From the cell containing the given text, extract its center point as [X, Y] coordinate. 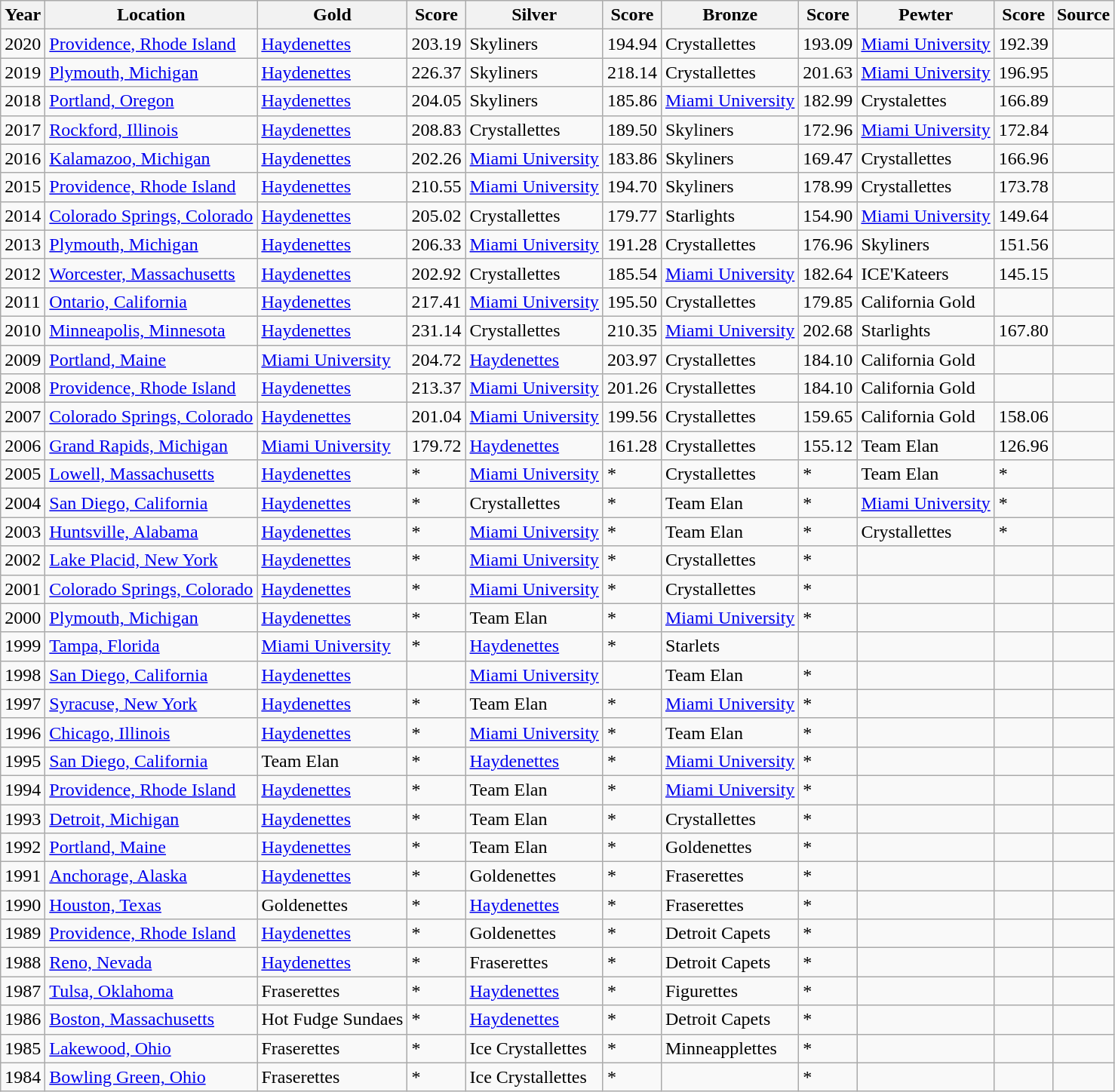
149.64 [1023, 216]
204.72 [436, 360]
2011 [23, 302]
Crystalettes [926, 101]
151.56 [1023, 244]
Tampa, Florida [151, 646]
182.64 [828, 273]
1990 [23, 905]
Bronze [730, 15]
Boston, Massachusetts [151, 1020]
185.86 [632, 101]
199.56 [632, 417]
Lowell, Massachusetts [151, 474]
2020 [23, 44]
Huntsville, Alabama [151, 532]
Tulsa, Oklahoma [151, 991]
Worcester, Massachusetts [151, 273]
231.14 [436, 330]
2016 [23, 158]
2002 [23, 560]
167.80 [1023, 330]
202.26 [436, 158]
178.99 [828, 187]
203.97 [632, 360]
Portland, Oregon [151, 101]
Ontario, California [151, 302]
Lake Placid, New York [151, 560]
201.26 [632, 388]
2005 [23, 474]
2010 [23, 330]
173.78 [1023, 187]
2006 [23, 446]
191.28 [632, 244]
2008 [23, 388]
201.63 [828, 72]
2001 [23, 589]
2017 [23, 130]
196.95 [1023, 72]
179.77 [632, 216]
2019 [23, 72]
Pewter [926, 15]
218.14 [632, 72]
202.68 [828, 330]
1985 [23, 1048]
Minneapolis, Minnesota [151, 330]
217.41 [436, 302]
210.35 [632, 330]
206.33 [436, 244]
Year [23, 15]
2012 [23, 273]
2003 [23, 532]
1994 [23, 790]
179.85 [828, 302]
213.37 [436, 388]
Gold [332, 15]
1984 [23, 1077]
205.02 [436, 216]
179.72 [436, 446]
Grand Rapids, Michigan [151, 446]
Detroit, Michigan [151, 818]
154.90 [828, 216]
Minneapplettes [730, 1048]
1992 [23, 848]
145.15 [1023, 273]
183.86 [632, 158]
1986 [23, 1020]
Syracuse, New York [151, 704]
ICE'Kateers [926, 273]
Hot Fudge Sundaes [332, 1020]
2000 [23, 618]
176.96 [828, 244]
Kalamazoo, Michigan [151, 158]
194.94 [632, 44]
2013 [23, 244]
194.70 [632, 187]
Anchorage, Alaska [151, 876]
169.47 [828, 158]
161.28 [632, 446]
172.84 [1023, 130]
193.09 [828, 44]
201.04 [436, 417]
1998 [23, 675]
2014 [23, 216]
Reno, Nevada [151, 962]
Starlets [730, 646]
Location [151, 15]
189.50 [632, 130]
2018 [23, 101]
2004 [23, 503]
204.05 [436, 101]
Chicago, Illinois [151, 732]
2007 [23, 417]
166.96 [1023, 158]
Bowling Green, Ohio [151, 1077]
208.83 [436, 130]
1999 [23, 646]
1991 [23, 876]
195.50 [632, 302]
Houston, Texas [151, 905]
159.65 [828, 417]
1988 [23, 962]
1995 [23, 761]
Rockford, Illinois [151, 130]
1993 [23, 818]
155.12 [828, 446]
1987 [23, 991]
158.06 [1023, 417]
182.99 [828, 101]
192.39 [1023, 44]
2009 [23, 360]
166.89 [1023, 101]
172.96 [828, 130]
1997 [23, 704]
1989 [23, 934]
Silver [534, 15]
1996 [23, 732]
Lakewood, Ohio [151, 1048]
126.96 [1023, 446]
203.19 [436, 44]
185.54 [632, 273]
210.55 [436, 187]
2015 [23, 187]
226.37 [436, 72]
202.92 [436, 273]
Figurettes [730, 991]
Source [1083, 15]
